Return the (X, Y) coordinate for the center point of the cell that contains the specified text.  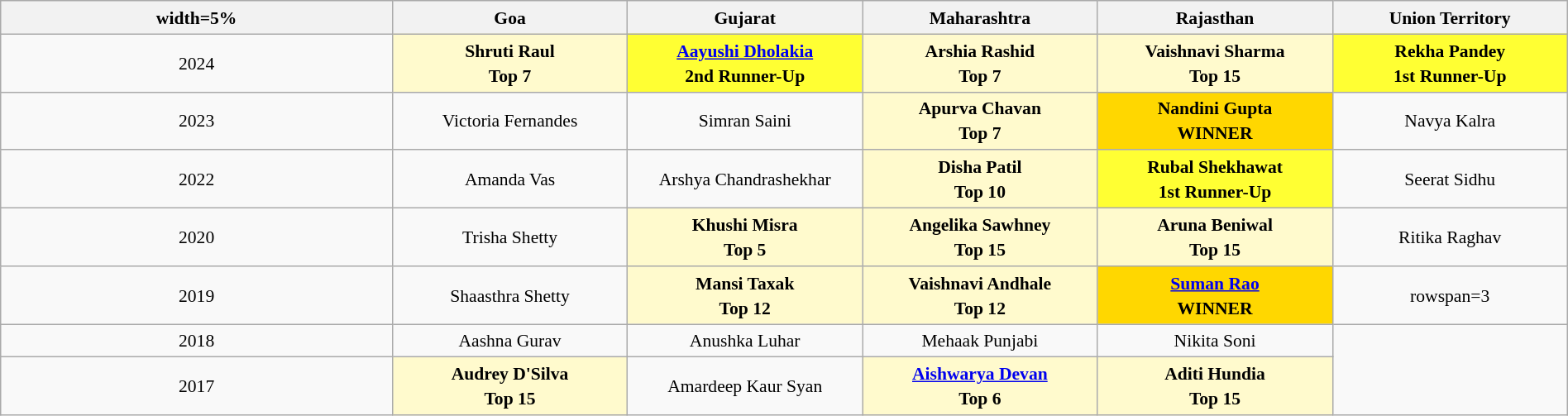
Aayushi Dholakia2nd Runner-Up (745, 63)
2020 (197, 237)
2022 (197, 179)
Angelika SawhneyTop 15 (980, 237)
Seerat Sidhu (1450, 179)
Arshia RashidTop 7 (980, 63)
2023 (197, 121)
Gujarat (745, 17)
Aishwarya DevanTop 6 (980, 386)
Mansi TaxakTop 12 (745, 295)
Maharashtra (980, 17)
2019 (197, 295)
Nikita Soni (1215, 341)
2017 (197, 386)
rowspan=3 (1450, 295)
Trisha Shetty (509, 237)
Amanda Vas (509, 179)
Vaishnavi SharmaTop 15 (1215, 63)
Rajasthan (1215, 17)
Arshya Chandrashekhar (745, 179)
Aashna Gurav (509, 341)
Vaishnavi AndhaleTop 12 (980, 295)
Ritika Raghav (1450, 237)
Anushka Luhar (745, 341)
Suman RaoWINNER (1215, 295)
Simran Saini (745, 121)
Navya Kalra (1450, 121)
Apurva ChavanTop 7 (980, 121)
Shaasthra Shetty (509, 295)
Goa (509, 17)
Rubal Shekhawat1st Runner-Up (1215, 179)
Audrey D'SilvaTop 15 (509, 386)
Mehaak Punjabi (980, 341)
2018 (197, 341)
2024 (197, 63)
Khushi MisraTop 5 (745, 237)
Amardeep Kaur Syan (745, 386)
Aruna BeniwalTop 15 (1215, 237)
Shruti RaulTop 7 (509, 63)
Aditi HundiaTop 15 (1215, 386)
Nandini GuptaWINNER (1215, 121)
width=5% (197, 17)
Union Territory (1450, 17)
Victoria Fernandes (509, 121)
Rekha Pandey1st Runner-Up (1450, 63)
Disha PatilTop 10 (980, 179)
